Pinpoint the cell where the given text exists, returning its (X, Y) midpoint coordinate. 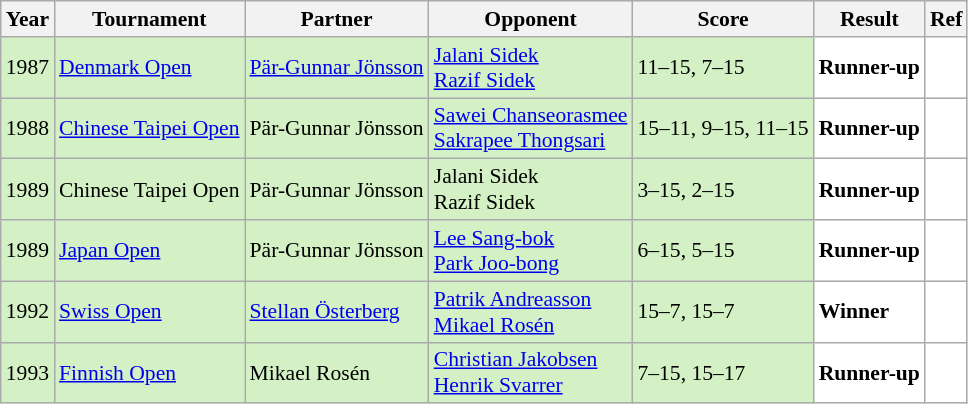
Mikael Rosén (336, 372)
Denmark Open (149, 68)
Tournament (149, 19)
Winner (870, 312)
Result (870, 19)
Japan Open (149, 250)
6–15, 5–15 (722, 250)
1988 (28, 128)
Swiss Open (149, 312)
1993 (28, 372)
Year (28, 19)
Christian Jakobsen Henrik Svarrer (531, 372)
Stellan Österberg (336, 312)
Ref (946, 19)
11–15, 7–15 (722, 68)
15–7, 15–7 (722, 312)
15–11, 9–15, 11–15 (722, 128)
Finnish Open (149, 372)
Sawei Chanseorasmee Sakrapee Thongsari (531, 128)
1987 (28, 68)
Opponent (531, 19)
1992 (28, 312)
Patrik Andreasson Mikael Rosén (531, 312)
7–15, 15–17 (722, 372)
Lee Sang-bok Park Joo-bong (531, 250)
3–15, 2–15 (722, 190)
Partner (336, 19)
Score (722, 19)
